Locate the cell with the specified text and output its [X, Y] center coordinate. 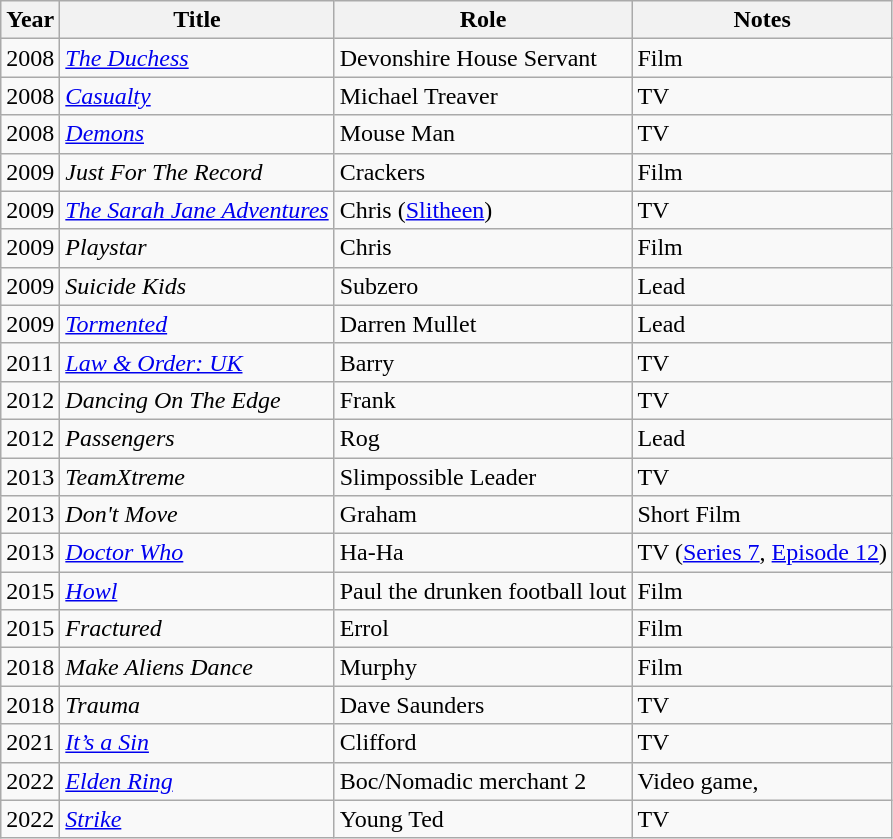
Chris (Slitheen) [483, 210]
It’s a Sin [197, 743]
Crackers [483, 172]
Ha-Ha [483, 553]
Subzero [483, 286]
Suicide Kids [197, 286]
Mouse Man [483, 134]
Barry [483, 362]
Frank [483, 400]
Devonshire House Servant [483, 58]
Errol [483, 629]
Notes [762, 20]
Year [30, 20]
The Sarah Jane Adventures [197, 210]
Young Ted [483, 819]
Title [197, 20]
2011 [30, 362]
Darren Mullet [483, 324]
Casualty [197, 96]
Chris [483, 248]
Demons [197, 134]
Murphy [483, 667]
Don't Move [197, 515]
Role [483, 20]
Video game, [762, 781]
Doctor Who [197, 553]
Graham [483, 515]
Paul the drunken football lout [483, 591]
Passengers [197, 438]
Fractured [197, 629]
Strike [197, 819]
Dancing On The Edge [197, 400]
Michael Treaver [483, 96]
Dave Saunders [483, 705]
TV (Series 7, Episode 12) [762, 553]
Playstar [197, 248]
Make Aliens Dance [197, 667]
Rog [483, 438]
Boc/Nomadic merchant 2 [483, 781]
Elden Ring [197, 781]
Clifford [483, 743]
Tormented [197, 324]
Trauma [197, 705]
2021 [30, 743]
Howl [197, 591]
Law & Order: UK [197, 362]
Slimpossible Leader [483, 477]
The Duchess [197, 58]
TeamXtreme [197, 477]
Short Film [762, 515]
Just For The Record [197, 172]
